Return the (X, Y) coordinate for the center point of the cell that contains the specified text.  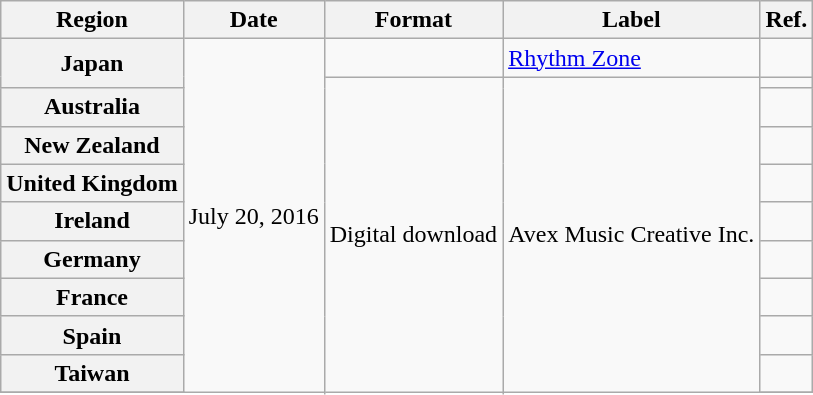
Region (92, 20)
Taiwan (92, 373)
Digital download (413, 235)
Label (632, 20)
Format (413, 20)
Ref. (786, 20)
July 20, 2016 (254, 216)
Germany (92, 259)
Rhythm Zone (632, 58)
Australia (92, 107)
France (92, 297)
Avex Music Creative Inc. (632, 235)
Date (254, 20)
Ireland (92, 221)
Spain (92, 335)
United Kingdom (92, 183)
Japan (92, 64)
New Zealand (92, 145)
